Detect which cell encompasses the target text, then output its (X, Y) center coordinate. 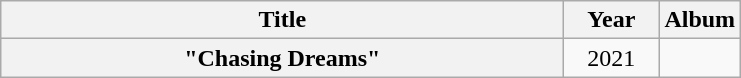
Title (282, 20)
"Chasing Dreams" (282, 58)
2021 (612, 58)
Album (700, 20)
Year (612, 20)
